Search for the cell housing the specified text and yield its [X, Y] center coordinate. 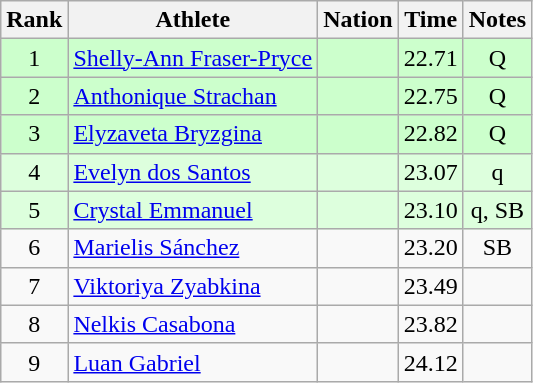
23.49 [430, 286]
6 [34, 248]
2 [34, 96]
5 [34, 210]
23.10 [430, 210]
q, SB [497, 210]
Shelly-Ann Fraser-Pryce [193, 58]
7 [34, 286]
1 [34, 58]
23.20 [430, 248]
Elyzaveta Bryzgina [193, 134]
Crystal Emmanuel [193, 210]
3 [34, 134]
Time [430, 20]
9 [34, 362]
q [497, 172]
SB [497, 248]
23.07 [430, 172]
Evelyn dos Santos [193, 172]
Nation [358, 20]
Rank [34, 20]
Marielis Sánchez [193, 248]
Nelkis Casabona [193, 324]
4 [34, 172]
Luan Gabriel [193, 362]
Anthonique Strachan [193, 96]
22.71 [430, 58]
Notes [497, 20]
23.82 [430, 324]
8 [34, 324]
Viktoriya Zyabkina [193, 286]
Athlete [193, 20]
24.12 [430, 362]
22.75 [430, 96]
22.82 [430, 134]
